Locate the cell with the specified text and output its [X, Y] center coordinate. 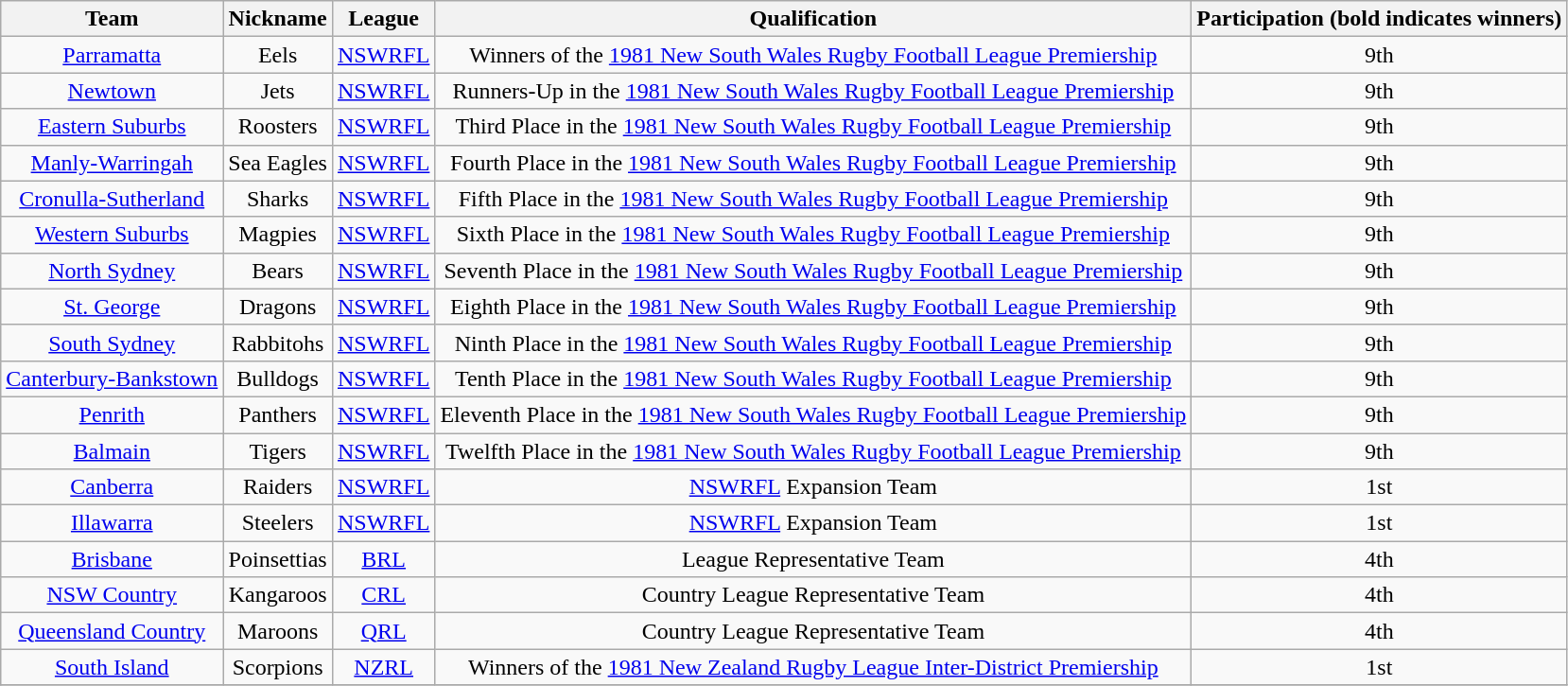
Cronulla-Sutherland [112, 199]
Eastern Suburbs [112, 127]
Qualification [813, 19]
Runners-Up in the 1981 New South Wales Rugby Football League Premiership [813, 91]
Steelers [278, 523]
Winners of the 1981 New South Wales Rugby Football League Premiership [813, 55]
Bulldogs [278, 378]
Twelfth Place in the 1981 New South Wales Rugby Football League Premiership [813, 451]
Bears [278, 271]
Panthers [278, 414]
Brisbane [112, 559]
Jets [278, 91]
Eleventh Place in the 1981 New South Wales Rugby Football League Premiership [813, 414]
Winners of the 1981 New Zealand Rugby League Inter-District Premiership [813, 667]
Eels [278, 55]
Ninth Place in the 1981 New South Wales Rugby Football League Premiership [813, 343]
BRL [383, 559]
Penrith [112, 414]
League Representative Team [813, 559]
Tenth Place in the 1981 New South Wales Rugby Football League Premiership [813, 378]
Manly-Warringah [112, 163]
Fourth Place in the 1981 New South Wales Rugby Football League Premiership [813, 163]
Third Place in the 1981 New South Wales Rugby Football League Premiership [813, 127]
South Island [112, 667]
Eighth Place in the 1981 New South Wales Rugby Football League Premiership [813, 307]
Western Suburbs [112, 235]
Raiders [278, 487]
League [383, 19]
Queensland Country [112, 631]
Illawarra [112, 523]
NSW Country [112, 595]
Tigers [278, 451]
Parramatta [112, 55]
Magpies [278, 235]
North Sydney [112, 271]
Team [112, 19]
Fifth Place in the 1981 New South Wales Rugby Football League Premiership [813, 199]
South Sydney [112, 343]
Sixth Place in the 1981 New South Wales Rugby Football League Premiership [813, 235]
Dragons [278, 307]
Seventh Place in the 1981 New South Wales Rugby Football League Premiership [813, 271]
Scorpions [278, 667]
Nickname [278, 19]
Roosters [278, 127]
Sharks [278, 199]
NZRL [383, 667]
Rabbitohs [278, 343]
Canterbury-Bankstown [112, 378]
Canberra [112, 487]
Poinsettias [278, 559]
CRL [383, 595]
QRL [383, 631]
Kangaroos [278, 595]
Newtown [112, 91]
Balmain [112, 451]
Maroons [278, 631]
Sea Eagles [278, 163]
St. George [112, 307]
Participation (bold indicates winners) [1379, 19]
